Detect which cell encompasses the target text, then output its (x, y) center coordinate. 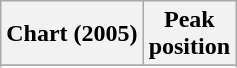
Peakposition (189, 34)
Chart (2005) (72, 34)
